Detect which cell encompasses the target text, then output its (X, Y) center coordinate. 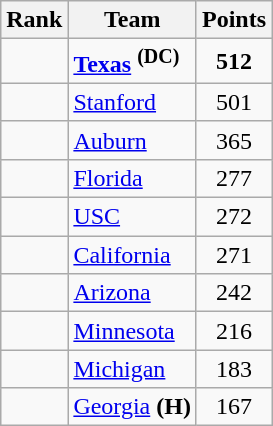
Texas (DC) (132, 62)
Arizona (132, 293)
Minnesota (132, 331)
Rank (34, 20)
272 (234, 217)
Team (132, 20)
Points (234, 20)
Michigan (132, 369)
512 (234, 62)
501 (234, 102)
365 (234, 140)
Georgia (H) (132, 407)
216 (234, 331)
USC (132, 217)
Auburn (132, 140)
271 (234, 255)
167 (234, 407)
Florida (132, 178)
183 (234, 369)
242 (234, 293)
Stanford (132, 102)
277 (234, 178)
California (132, 255)
